Provide the (X, Y) coordinate of the cell's center where the given text is located.  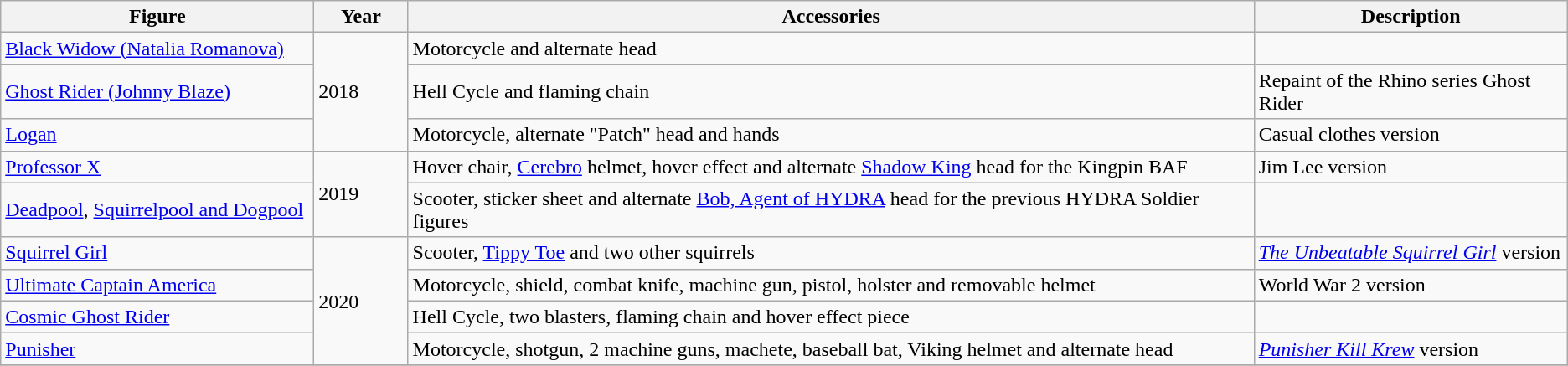
Motorcycle, shield, combat knife, machine gun, pistol, holster and removable helmet (831, 285)
Professor X (157, 167)
Hell Cycle and flaming chain (831, 92)
Repaint of the Rhino series Ghost Rider (1411, 92)
Motorcycle, alternate "Patch" head and hands (831, 135)
Punisher Kill Krew version (1411, 348)
Year (361, 17)
Squirrel Girl (157, 253)
Scooter, sticker sheet and alternate Bob, Agent of HYDRA head for the previous HYDRA Soldier figures (831, 209)
2020 (361, 301)
Ghost Rider (Johnny Blaze) (157, 92)
Deadpool, Squirrelpool and Dogpool (157, 209)
2019 (361, 194)
Casual clothes version (1411, 135)
Jim Lee version (1411, 167)
Ultimate Captain America (157, 285)
Scooter, Tippy Toe and two other squirrels (831, 253)
2018 (361, 92)
Black Widow (Natalia Romanova) (157, 49)
Motorcycle and alternate head (831, 49)
Cosmic Ghost Rider (157, 317)
Accessories (831, 17)
Hover chair, Cerebro helmet, hover effect and alternate Shadow King head for the Kingpin BAF (831, 167)
Motorcycle, shotgun, 2 machine guns, machete, baseball bat, Viking helmet and alternate head (831, 348)
Figure (157, 17)
Hell Cycle, two blasters, flaming chain and hover effect piece (831, 317)
The Unbeatable Squirrel Girl version (1411, 253)
World War 2 version (1411, 285)
Description (1411, 17)
Logan (157, 135)
Punisher (157, 348)
